For the text-containing cell, return its midpoint in [x, y] coordinate format. 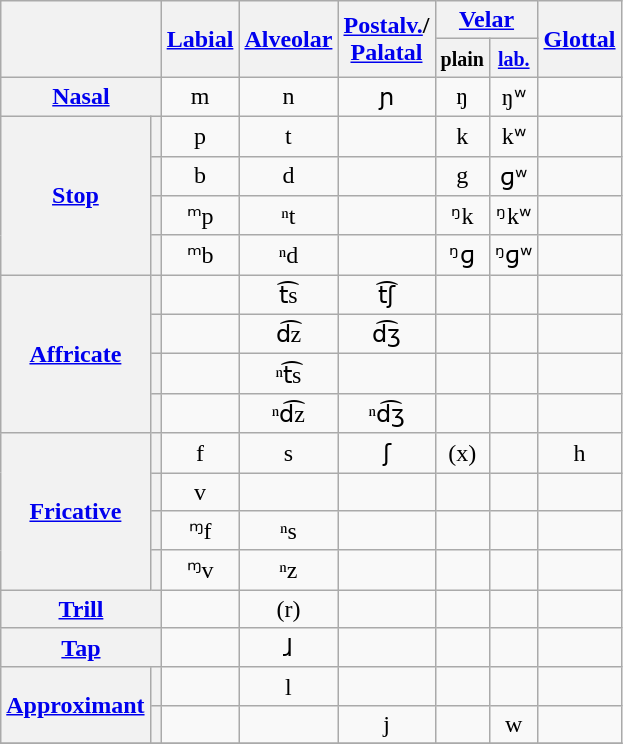
d [288, 176]
ᶬf [200, 531]
ⁿd͡z [288, 413]
ⁿt͡s [288, 374]
Approximant [76, 705]
ⁿd [288, 255]
ᵐb [200, 255]
ᵐp [200, 216]
ⁿt [288, 216]
g [462, 176]
p [200, 136]
ɡʷ [514, 176]
ᵑɡ [462, 255]
plain [462, 58]
Velar [486, 20]
s [288, 453]
d͡z [288, 334]
f [200, 453]
ᵑk [462, 216]
ŋʷ [514, 97]
ŋ [462, 97]
w [514, 724]
d͡ʒ [386, 334]
ⁿz [288, 570]
Nasal [81, 97]
Labial [200, 39]
ʃ [386, 453]
Affricate [76, 354]
b [200, 176]
ᶬv [200, 570]
ɺ [288, 648]
t͡s [288, 295]
j [386, 724]
n [288, 97]
Stop [76, 195]
lab. [514, 58]
k [462, 136]
Postalv./Palatal [386, 39]
Fricative [76, 512]
Glottal [580, 39]
(x) [462, 453]
ⁿd͡ʒ [386, 413]
m [200, 97]
l [288, 686]
h [580, 453]
ɲ [386, 97]
ᵑɡʷ [514, 255]
Alveolar [288, 39]
t͡ʃ [386, 295]
v [200, 491]
Tap [81, 648]
(r) [288, 609]
ⁿs [288, 531]
kʷ [514, 136]
Trill [81, 609]
t [288, 136]
ᵑkʷ [514, 216]
